Find where the given text appears and provide that cell's center as [X, Y] coordinate. 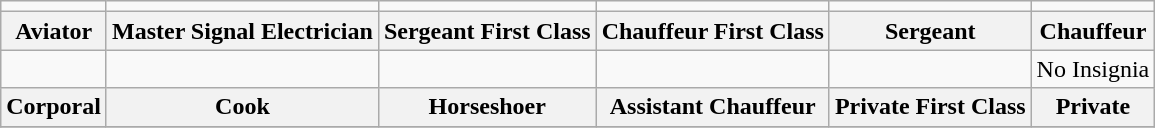
Private First Class [930, 107]
No Insignia [1093, 69]
Chauffeur [1093, 31]
Assistant Chauffeur [712, 107]
Aviator [54, 31]
Horseshoer [487, 107]
Master Signal Electrician [242, 31]
Sergeant First Class [487, 31]
Cook [242, 107]
Sergeant [930, 31]
Corporal [54, 107]
Chauffeur First Class [712, 31]
Private [1093, 107]
